Identify which cell holds the provided text, then report its [X, Y] central coordinate. 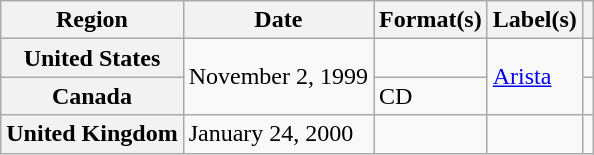
United States [92, 58]
Canada [92, 96]
United Kingdom [92, 134]
Region [92, 20]
Date [278, 20]
November 2, 1999 [278, 77]
Label(s) [534, 20]
Format(s) [431, 20]
Arista [534, 77]
CD [431, 96]
January 24, 2000 [278, 134]
